Locate the cell with the specified text and output its [X, Y] center coordinate. 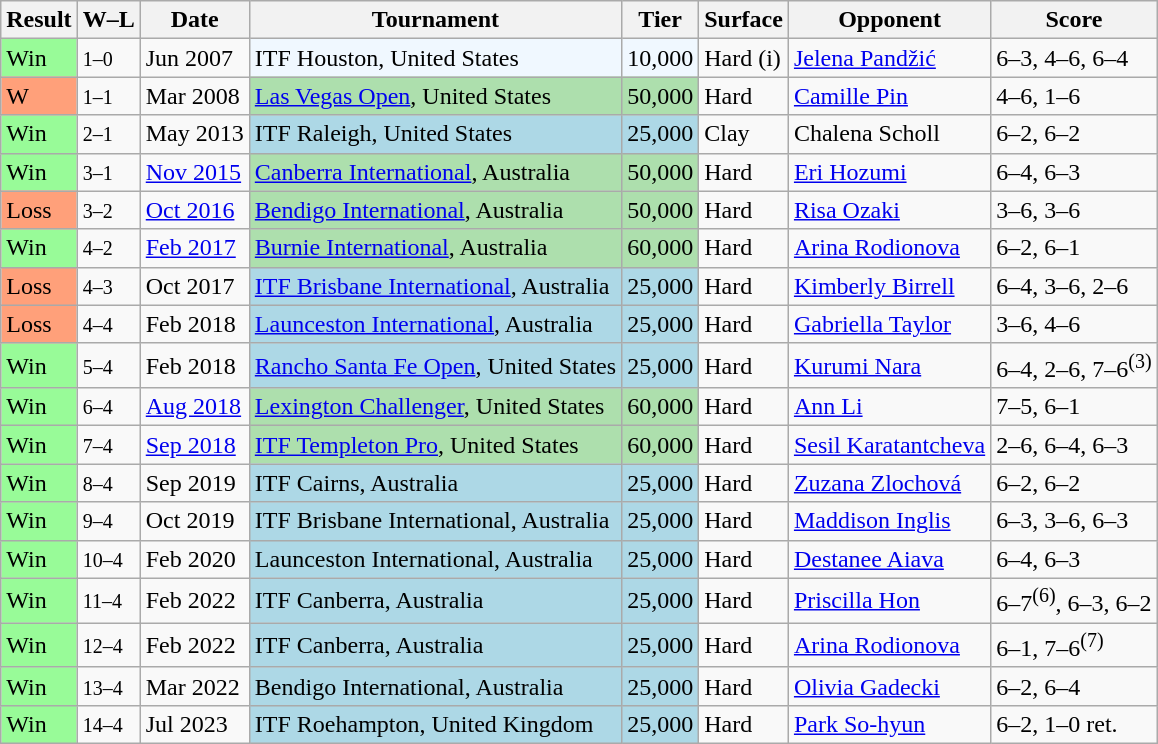
12–4 [108, 646]
Sesil Karatantcheva [889, 445]
4–4 [108, 324]
Sep 2018 [194, 445]
3–6, 3–6 [1074, 210]
W [39, 96]
10–4 [108, 559]
2–1 [108, 134]
Chalena Scholl [889, 134]
May 2013 [194, 134]
Aug 2018 [194, 407]
Kurumi Nara [889, 366]
2–6, 6–4, 6–3 [1074, 445]
Jul 2023 [194, 724]
Eri Hozumi [889, 172]
Oct 2016 [194, 210]
7–5, 6–1 [1074, 407]
ITF Raleigh, United States [435, 134]
3–1 [108, 172]
ITF Templeton Pro, United States [435, 445]
6–2, 6–4 [1074, 686]
3–6, 4–6 [1074, 324]
6–3, 3–6, 6–3 [1074, 521]
4–6, 1–6 [1074, 96]
Feb 2020 [194, 559]
1–1 [108, 96]
Mar 2022 [194, 686]
Nov 2015 [194, 172]
4–2 [108, 248]
Camille Pin [889, 96]
4–3 [108, 286]
Jun 2007 [194, 58]
Maddison Inglis [889, 521]
Olivia Gadecki [889, 686]
9–4 [108, 521]
6–4 [108, 407]
Oct 2017 [194, 286]
6–1, 7–6(7) [1074, 646]
14–4 [108, 724]
Zuzana Zlochová [889, 483]
1–0 [108, 58]
Park So-hyun [889, 724]
7–4 [108, 445]
11–4 [108, 600]
5–4 [108, 366]
ITF Houston, United States [435, 58]
13–4 [108, 686]
Score [1074, 20]
Jelena Pandžić [889, 58]
Opponent [889, 20]
6–2, 6–1 [1074, 248]
Sep 2019 [194, 483]
Date [194, 20]
Priscilla Hon [889, 600]
Rancho Santa Fe Open, United States [435, 366]
Gabriella Taylor [889, 324]
10,000 [660, 58]
Feb 2017 [194, 248]
Tournament [435, 20]
Ann Li [889, 407]
6–7(6), 6–3, 6–2 [1074, 600]
3–2 [108, 210]
Burnie International, Australia [435, 248]
Clay [744, 134]
Surface [744, 20]
Kimberly Birrell [889, 286]
Destanee Aiava [889, 559]
Lexington Challenger, United States [435, 407]
6–2, 1–0 ret. [1074, 724]
Canberra International, Australia [435, 172]
8–4 [108, 483]
Las Vegas Open, United States [435, 96]
Hard (i) [744, 58]
Result [39, 20]
W–L [108, 20]
Risa Ozaki [889, 210]
ITF Cairns, Australia [435, 483]
Tier [660, 20]
6–3, 4–6, 6–4 [1074, 58]
6–4, 2–6, 7–6(3) [1074, 366]
6–4, 3–6, 2–6 [1074, 286]
Oct 2019 [194, 521]
ITF Roehampton, United Kingdom [435, 724]
Mar 2008 [194, 96]
